Extract the (X, Y) coordinate from the center of the cell holding the provided text.  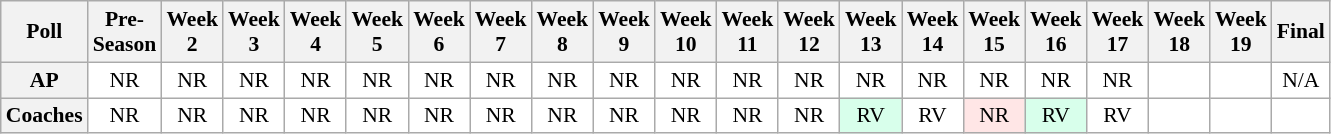
Week9 (624, 32)
Week10 (686, 32)
Week2 (192, 32)
N/A (1301, 80)
Week4 (316, 32)
Week3 (254, 32)
AP (44, 80)
Coaches (44, 116)
Pre-Season (125, 32)
Week17 (1118, 32)
Week6 (439, 32)
Week14 (933, 32)
Week7 (501, 32)
Week15 (994, 32)
Week12 (809, 32)
Final (1301, 32)
Week11 (748, 32)
Poll (44, 32)
Week19 (1241, 32)
Week16 (1056, 32)
Week8 (562, 32)
Week5 (377, 32)
Week18 (1179, 32)
Week13 (871, 32)
